Extract the (x, y) coordinate from the center of the cell holding the provided text.  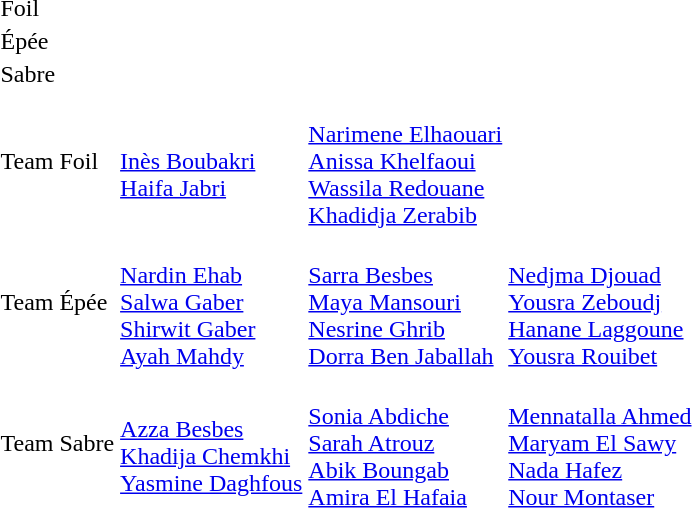
Inès BoubakriHaifa Jabri (212, 161)
Sarra BesbesMaya MansouriNesrine GhribDorra Ben Jaballah (406, 302)
Narimene ElhaouariAnissa KhelfaouiWassila RedouaneKhadidja Zerabib (406, 161)
Nardin EhabSalwa GaberShirwit GaberAyah Mahdy (212, 302)
